From the cell containing the given text, extract its center point as (x, y) coordinate. 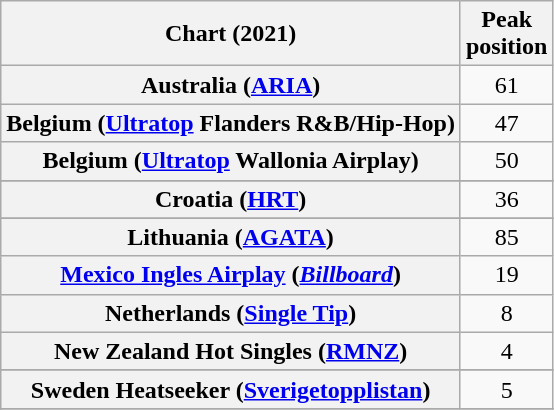
61 (506, 85)
Mexico Ingles Airplay (Billboard) (231, 275)
Belgium (Ultratop Flanders R&B/Hip-Hop) (231, 123)
Sweden Heatseeker (Sverigetopplistan) (231, 389)
New Zealand Hot Singles (RMNZ) (231, 351)
36 (506, 199)
Belgium (Ultratop Wallonia Airplay) (231, 161)
19 (506, 275)
4 (506, 351)
Peakposition (506, 34)
85 (506, 237)
Netherlands (Single Tip) (231, 313)
50 (506, 161)
Croatia (HRT) (231, 199)
Lithuania (AGATA) (231, 237)
Australia (ARIA) (231, 85)
Chart (2021) (231, 34)
47 (506, 123)
8 (506, 313)
5 (506, 389)
